Scan for the cell matching the given text and deliver its [x, y] coordinate at center. 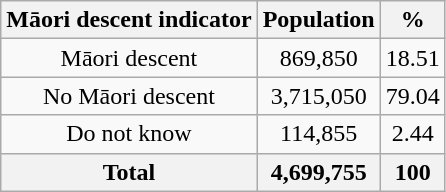
2.44 [412, 134]
Māori descent indicator [129, 20]
Total [129, 172]
% [412, 20]
18.51 [412, 58]
114,855 [318, 134]
79.04 [412, 96]
4,699,755 [318, 172]
100 [412, 172]
869,850 [318, 58]
Do not know [129, 134]
3,715,050 [318, 96]
Māori descent [129, 58]
Population [318, 20]
No Māori descent [129, 96]
